Return the [X, Y] coordinate for the center point of the cell that contains the specified text.  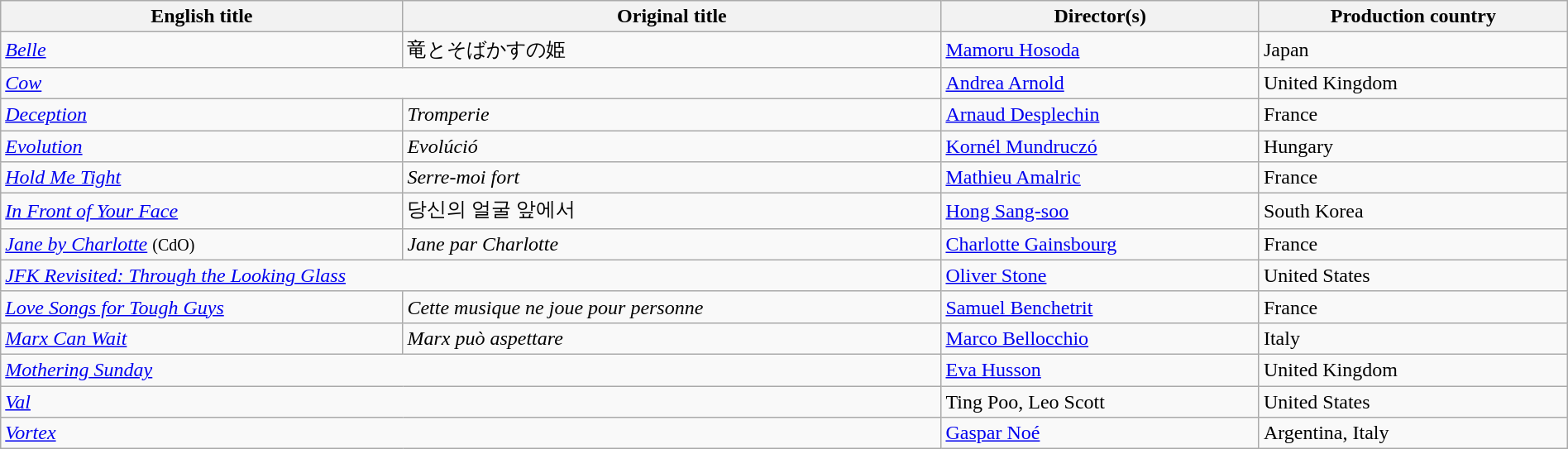
Deception [202, 114]
Eva Husson [1100, 370]
Belle [202, 50]
Vortex [471, 433]
Samuel Benchetrit [1100, 307]
Argentina, Italy [1413, 433]
Charlotte Gainsbourg [1100, 244]
Love Songs for Tough Guys [202, 307]
Mamoru Hosoda [1100, 50]
Andrea Arnold [1100, 83]
Serre-moi fort [672, 178]
Hungary [1413, 146]
Gaspar Noé [1100, 433]
South Korea [1413, 212]
Tromperie [672, 114]
Marx può aspettare [672, 338]
Hong Sang-soo [1100, 212]
Ting Poo, Leo Scott [1100, 401]
JFK Revisited: Through the Looking Glass [471, 275]
Production country [1413, 17]
Cow [471, 83]
Kornél Mundruczó [1100, 146]
In Front of Your Face [202, 212]
Marco Bellocchio [1100, 338]
Val [471, 401]
Director(s) [1100, 17]
Arnaud Desplechin [1100, 114]
Jane par Charlotte [672, 244]
Cette musique ne joue pour personne [672, 307]
Mathieu Amalric [1100, 178]
당신의 얼굴 앞에서 [672, 212]
Oliver Stone [1100, 275]
竜とそばかすの姫 [672, 50]
Marx Can Wait [202, 338]
Evolúció [672, 146]
English title [202, 17]
Italy [1413, 338]
Hold Me Tight [202, 178]
Jane by Charlotte (CdO) [202, 244]
Original title [672, 17]
Evolution [202, 146]
Mothering Sunday [471, 370]
Japan [1413, 50]
